Return the [X, Y] coordinate for the center point of the cell that contains the specified text.  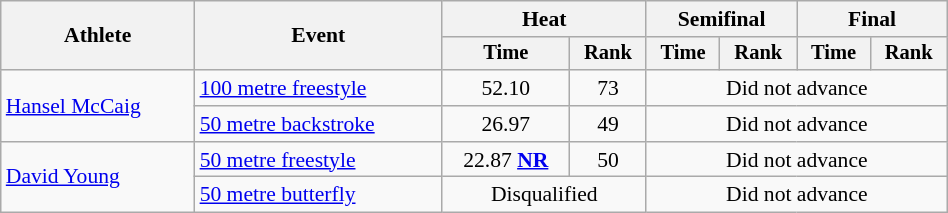
Athlete [98, 36]
73 [608, 88]
50 metre freestyle [319, 160]
David Young [98, 178]
50 metre butterfly [319, 195]
Final [872, 19]
26.97 [506, 124]
22.87 NR [506, 160]
52.10 [506, 88]
Event [319, 36]
Disqualified [544, 195]
Hansel McCaig [98, 106]
49 [608, 124]
Heat [544, 19]
Semifinal [721, 19]
50 [608, 160]
50 metre backstroke [319, 124]
100 metre freestyle [319, 88]
